From the cell containing the given text, extract its center point as [X, Y] coordinate. 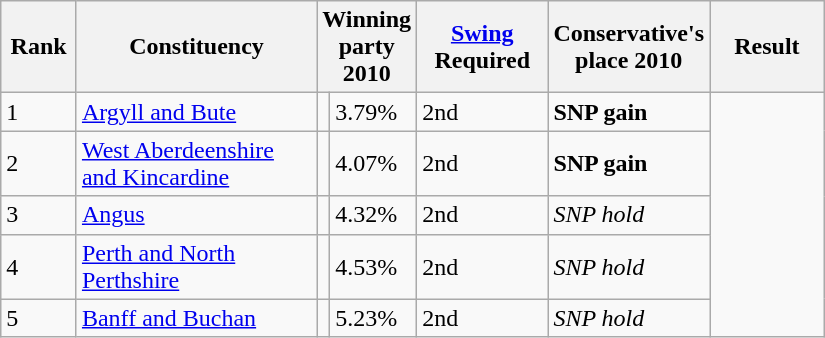
Argyll and Bute [196, 112]
Angus [196, 215]
West Aberdeenshire and Kincardine [196, 164]
4.32% [374, 215]
1 [39, 112]
Perth and North Perthshire [196, 266]
4.53% [374, 266]
Swing Required [482, 47]
Rank [39, 47]
Conservative's place 2010 [629, 47]
4 [39, 266]
Constituency [196, 47]
2 [39, 164]
Winning party 2010 [367, 47]
3.79% [374, 112]
Result [768, 47]
Banff and Buchan [196, 318]
5.23% [374, 318]
5 [39, 318]
3 [39, 215]
4.07% [374, 164]
